Extract the [x, y] coordinate from the center of the cell holding the provided text.  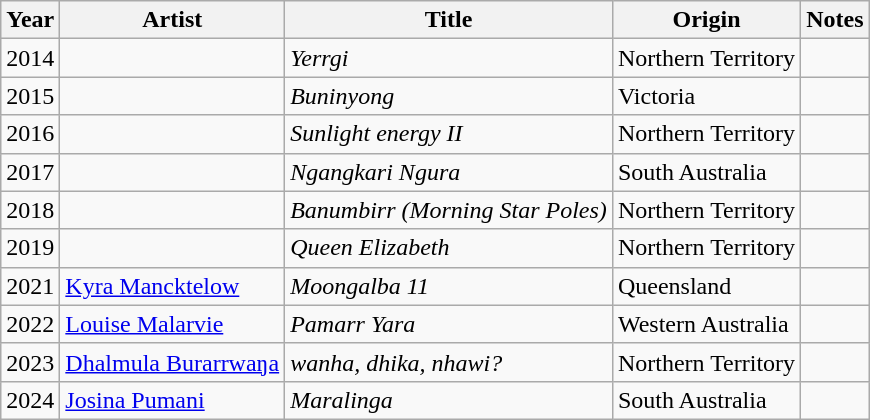
Louise Malarvie [172, 324]
Title [449, 20]
Victoria [706, 96]
Western Australia [706, 324]
wanha, dhika, nhawi? [449, 362]
Artist [172, 20]
Dhalmula Burarrwaŋa [172, 362]
2019 [30, 248]
2014 [30, 58]
2024 [30, 400]
Kyra Mancktelow [172, 286]
Queensland [706, 286]
2023 [30, 362]
2018 [30, 210]
Sunlight energy II [449, 134]
Queen Elizabeth [449, 248]
2021 [30, 286]
2016 [30, 134]
Notes [835, 20]
Pamarr Yara [449, 324]
Origin [706, 20]
2022 [30, 324]
Banumbirr (Morning Star Poles) [449, 210]
Yerrgi [449, 58]
Ngangkari Ngura [449, 172]
Maralinga [449, 400]
Year [30, 20]
Josina Pumani [172, 400]
Buninyong [449, 96]
Moongalba 11 [449, 286]
2017 [30, 172]
2015 [30, 96]
